Extract the (x, y) coordinate from the center of the cell holding the provided text.  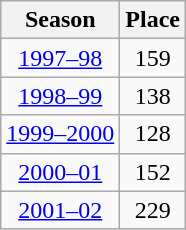
159 (153, 58)
1999–2000 (60, 134)
2001–02 (60, 210)
1997–98 (60, 58)
2000–01 (60, 172)
Season (60, 20)
1998–99 (60, 96)
152 (153, 172)
138 (153, 96)
128 (153, 134)
229 (153, 210)
Place (153, 20)
